Extract the [x, y] coordinate from the center of the cell holding the provided text.  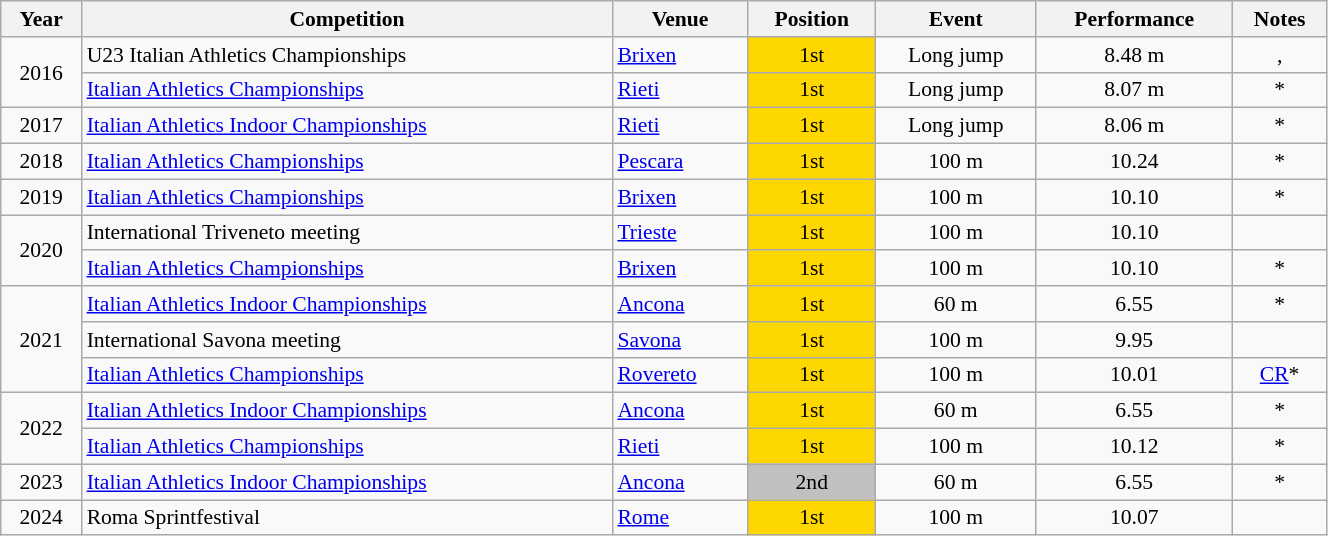
U23 Italian Athletics Championships [348, 55]
Event [956, 19]
Rovereto [680, 375]
8.07 m [1134, 90]
2022 [42, 428]
2018 [42, 162]
10.24 [1134, 162]
, [1280, 55]
2nd [812, 482]
Notes [1280, 19]
2024 [42, 518]
2020 [42, 250]
CR* [1280, 375]
Pescara [680, 162]
2019 [42, 197]
8.48 m [1134, 55]
Savona [680, 340]
Trieste [680, 233]
8.06 m [1134, 126]
2016 [42, 72]
10.01 [1134, 375]
Performance [1134, 19]
Position [812, 19]
International Savona meeting [348, 340]
Rome [680, 518]
2021 [42, 340]
Year [42, 19]
Competition [348, 19]
10.07 [1134, 518]
Roma Sprintfestival [348, 518]
International Triveneto meeting [348, 233]
2017 [42, 126]
Venue [680, 19]
9.95 [1134, 340]
10.12 [1134, 447]
2023 [42, 482]
